Locate the cell with the specified text and output its [x, y] center coordinate. 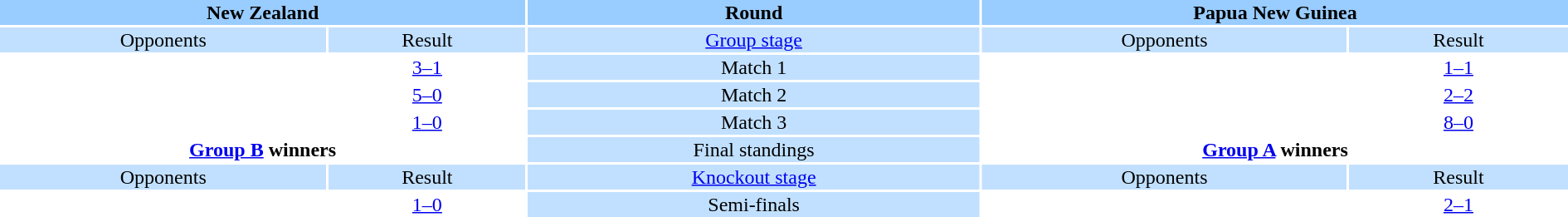
Semi-finals [753, 205]
2–2 [1458, 95]
Papua New Guinea [1275, 12]
5–0 [426, 95]
Group stage [753, 40]
Match 2 [753, 95]
8–0 [1458, 122]
Round [753, 12]
Knockout stage [753, 177]
2–1 [1458, 205]
Match 3 [753, 122]
New Zealand [262, 12]
3–1 [426, 67]
Final standings [753, 150]
1–1 [1458, 67]
Group A winners [1275, 150]
Match 1 [753, 67]
Group B winners [262, 150]
